Scan for the cell matching the given text and deliver its [x, y] coordinate at center. 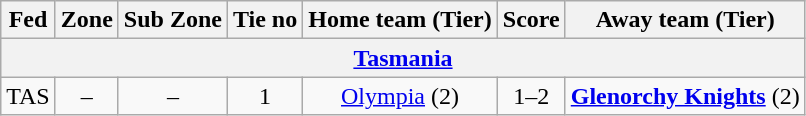
Tie no [264, 20]
TAS [28, 96]
Glenorchy Knights (2) [685, 96]
Sub Zone [172, 20]
Home team (Tier) [400, 20]
Score [531, 20]
Olympia (2) [400, 96]
Tasmania [403, 58]
Fed [28, 20]
Zone [86, 20]
1–2 [531, 96]
Away team (Tier) [685, 20]
1 [264, 96]
